Scan for the cell matching the given text and deliver its (x, y) coordinate at center. 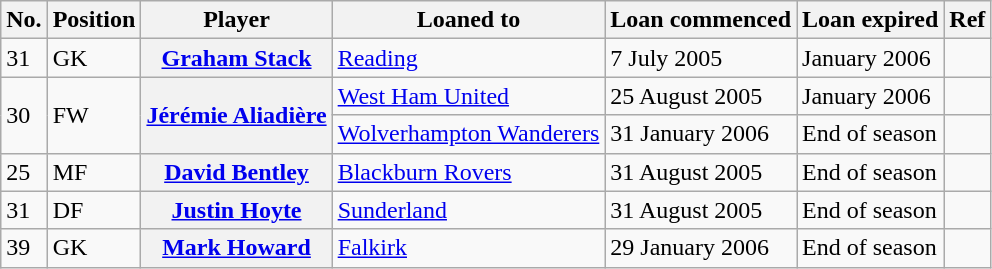
Mark Howard (236, 248)
Jérémie Aliadière (236, 115)
25 (24, 172)
7 July 2005 (701, 58)
Loan expired (870, 20)
David Bentley (236, 172)
Wolverhampton Wanderers (468, 134)
25 August 2005 (701, 96)
Blackburn Rovers (468, 172)
Falkirk (468, 248)
29 January 2006 (701, 248)
Loaned to (468, 20)
Justin Hoyte (236, 210)
Position (94, 20)
MF (94, 172)
DF (94, 210)
30 (24, 115)
West Ham United (468, 96)
Reading (468, 58)
39 (24, 248)
FW (94, 115)
Graham Stack (236, 58)
Ref (968, 20)
No. (24, 20)
Player (236, 20)
Sunderland (468, 210)
Loan commenced (701, 20)
31 January 2006 (701, 134)
